Scan for the cell matching the given text and deliver its (x, y) coordinate at center. 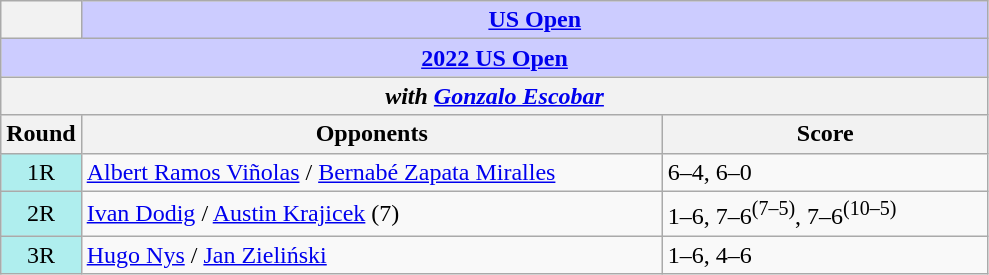
2022 US Open (495, 58)
Hugo Nys / Jan Zieliński (372, 255)
Ivan Dodig / Austin Krajicek (7) (372, 214)
with Gonzalo Escobar (495, 96)
Albert Ramos Viñolas / Bernabé Zapata Miralles (372, 172)
1–6, 4–6 (825, 255)
1R (41, 172)
Opponents (372, 134)
US Open (534, 20)
1–6, 7–6(7–5), 7–6(10–5) (825, 214)
Score (825, 134)
3R (41, 255)
6–4, 6–0 (825, 172)
Round (41, 134)
2R (41, 214)
